From the cell containing the given text, extract its center point as [x, y] coordinate. 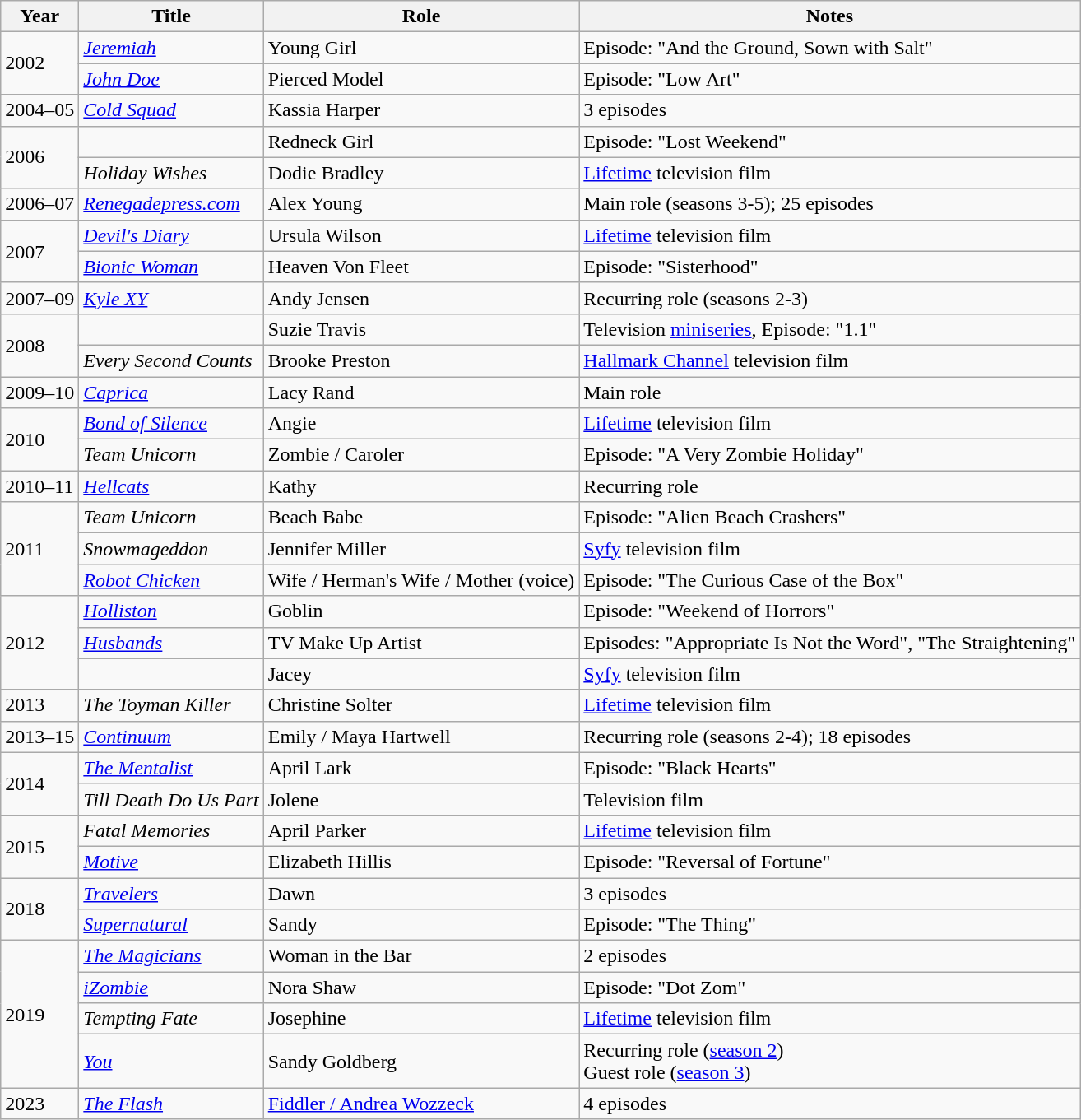
Recurring role (seasons 2-4); 18 episodes [829, 737]
Zombie / Caroler [421, 455]
2002 [39, 63]
April Lark [421, 768]
Hallmark Channel television film [829, 360]
Motive [171, 862]
Main role [829, 393]
2004–05 [39, 110]
Recurring role [829, 486]
2023 [39, 1104]
Jacey [421, 674]
Caprica [171, 393]
2007 [39, 251]
Christine Solter [421, 705]
Robot Chicken [171, 580]
Heaven Von Fleet [421, 267]
Notes [829, 16]
2012 [39, 643]
The Flash [171, 1104]
Tempting Fate [171, 1019]
Ursula Wilson [421, 235]
Episode: "Dot Zom" [829, 988]
Jolene [421, 799]
Goblin [421, 611]
Sandy [421, 925]
Sandy Goldberg [421, 1062]
Angie [421, 424]
Episode: "Lost Weekend" [829, 142]
Emily / Maya Hartwell [421, 737]
Josephine [421, 1019]
2008 [39, 345]
TV Make Up Artist [421, 643]
2011 [39, 549]
Travelers [171, 893]
Jeremiah [171, 48]
Husbands [171, 643]
Lacy Rand [421, 393]
Fiddler / Andrea Wozzeck [421, 1104]
Fatal Memories [171, 830]
Devil's Diary [171, 235]
Recurring role (seasons 2-3) [829, 298]
Suzie Travis [421, 329]
The Mentalist [171, 768]
Continuum [171, 737]
Beach Babe [421, 518]
Jennifer Miller [421, 549]
Television miniseries, Episode: "1.1" [829, 329]
2009–10 [39, 393]
Title [171, 16]
2006–07 [39, 204]
Episode: "And the Ground, Sown with Salt" [829, 48]
Main role (seasons 3-5); 25 episodes [829, 204]
Kathy [421, 486]
Episode: "Black Hearts" [829, 768]
Episodes: "Appropriate Is Not the Word", "The Straightening" [829, 643]
Episode: "A Very Zombie Holiday" [829, 455]
Bond of Silence [171, 424]
Elizabeth Hillis [421, 862]
Every Second Counts [171, 360]
Redneck Girl [421, 142]
iZombie [171, 988]
Young Girl [421, 48]
Bionic Woman [171, 267]
2010–11 [39, 486]
Supernatural [171, 925]
Wife / Herman's Wife / Mother (voice) [421, 580]
Alex Young [421, 204]
Andy Jensen [421, 298]
John Doe [171, 79]
Nora Shaw [421, 988]
Television film [829, 799]
Episode: "The Thing" [829, 925]
Dodie Bradley [421, 173]
2013–15 [39, 737]
You [171, 1062]
Episode: "Reversal of Fortune" [829, 862]
2013 [39, 705]
Holiday Wishes [171, 173]
The Toyman Killer [171, 705]
Episode: "Sisterhood" [829, 267]
The Magicians [171, 956]
2019 [39, 1014]
2010 [39, 439]
Renegadepress.com [171, 204]
Year [39, 16]
Woman in the Bar [421, 956]
Pierced Model [421, 79]
Kassia Harper [421, 110]
2014 [39, 783]
Holliston [171, 611]
2007–09 [39, 298]
Cold Squad [171, 110]
Kyle XY [171, 298]
4 episodes [829, 1104]
Snowmageddon [171, 549]
2018 [39, 909]
Episode: "Alien Beach Crashers" [829, 518]
2006 [39, 157]
Episode: "Low Art" [829, 79]
Dawn [421, 893]
Episode: "The Curious Case of the Box" [829, 580]
Till Death Do Us Part [171, 799]
Hellcats [171, 486]
Episode: "Weekend of Horrors" [829, 611]
Role [421, 16]
April Parker [421, 830]
2015 [39, 846]
Recurring role (season 2)Guest role (season 3) [829, 1062]
2 episodes [829, 956]
Brooke Preston [421, 360]
